Pinpoint the cell where the given text exists, returning its (X, Y) midpoint coordinate. 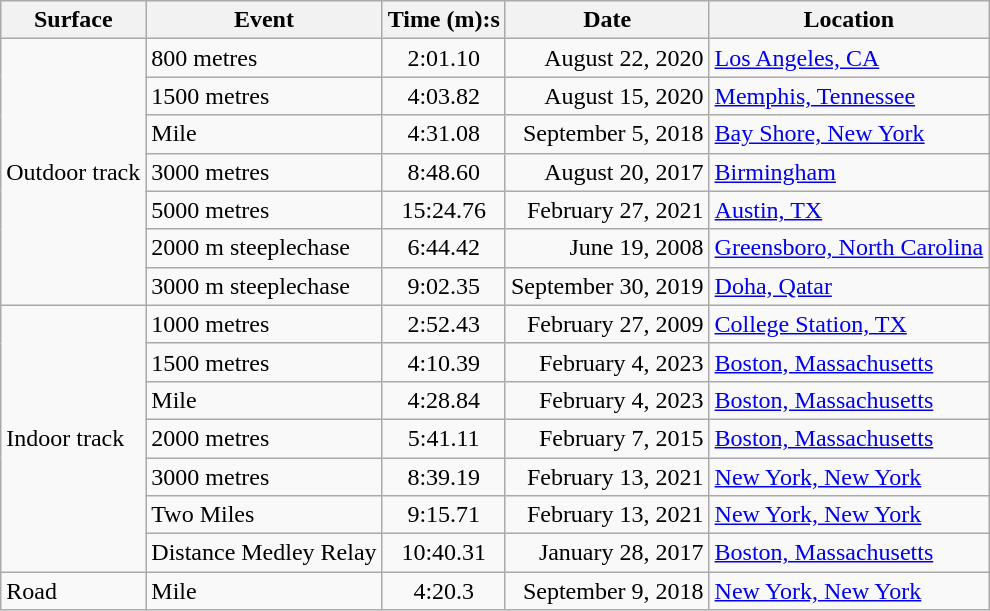
Two Miles (264, 515)
15:24.76 (444, 210)
6:44.42 (444, 248)
Time (m):s (444, 20)
10:40.31 (444, 553)
1000 metres (264, 324)
Greensboro, North Carolina (849, 248)
August 15, 2020 (607, 96)
5:41.11 (444, 438)
Indoor track (74, 438)
September 9, 2018 (607, 591)
August 20, 2017 (607, 172)
9:02.35 (444, 286)
3000 m steeplechase (264, 286)
4:31.08 (444, 134)
2:01.10 (444, 58)
Los Angeles, CA (849, 58)
February 7, 2015 (607, 438)
Doha, Qatar (849, 286)
Location (849, 20)
Bay Shore, New York (849, 134)
8:39.19 (444, 477)
Memphis, Tennessee (849, 96)
January 28, 2017 (607, 553)
8:48.60 (444, 172)
2:52.43 (444, 324)
Road (74, 591)
Surface (74, 20)
4:28.84 (444, 400)
2000 m steeplechase (264, 248)
Birmingham (849, 172)
September 30, 2019 (607, 286)
February 27, 2021 (607, 210)
4:03.82 (444, 96)
9:15.71 (444, 515)
800 metres (264, 58)
February 27, 2009 (607, 324)
College Station, TX (849, 324)
Outdoor track (74, 172)
Austin, TX (849, 210)
June 19, 2008 (607, 248)
4:10.39 (444, 362)
2000 metres (264, 438)
September 5, 2018 (607, 134)
August 22, 2020 (607, 58)
Event (264, 20)
Date (607, 20)
4:20.3 (444, 591)
5000 metres (264, 210)
Distance Medley Relay (264, 553)
